Scan for the cell matching the given text and deliver its (X, Y) coordinate at center. 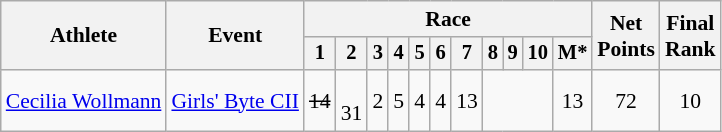
Event (235, 36)
6 (440, 54)
1 (320, 54)
72 (626, 100)
NetPoints (626, 36)
Girls' Byte CII (235, 100)
7 (467, 54)
Race (448, 19)
M* (572, 54)
3 (378, 54)
9 (513, 54)
14 (320, 100)
Athlete (84, 36)
Cecilia Wollmann (84, 100)
8 (493, 54)
31 (352, 100)
Final Rank (690, 36)
